Locate the cell with the specified text and output its (x, y) center coordinate. 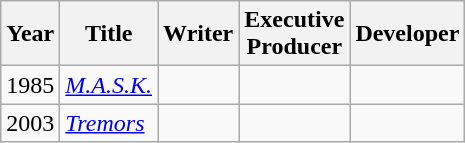
Year (30, 34)
Executive Producer (294, 34)
Writer (198, 34)
1985 (30, 85)
Tremors (109, 123)
Title (109, 34)
M.A.S.K. (109, 85)
Developer (408, 34)
2003 (30, 123)
